Output the [X, Y] coordinate of the center of the cell containing the given text.  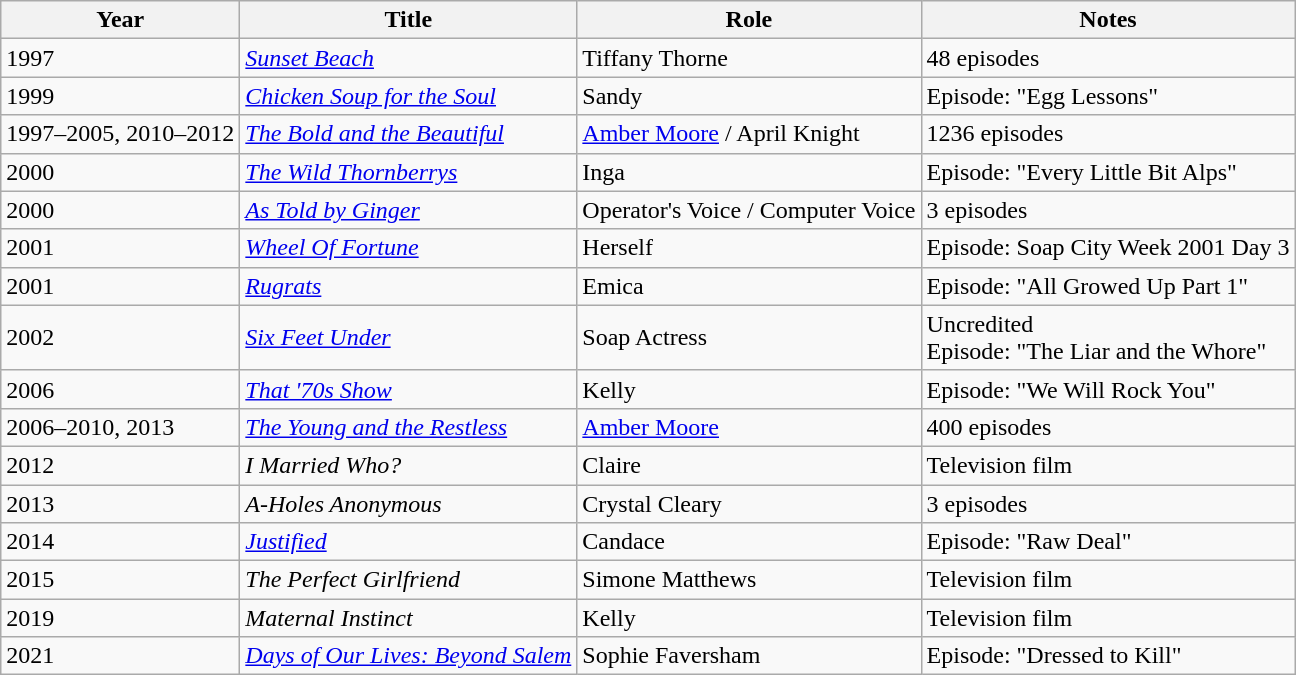
Six Feet Under [408, 338]
2019 [120, 618]
A-Holes Anonymous [408, 503]
2012 [120, 465]
The Bold and the Beautiful [408, 134]
Wheel Of Fortune [408, 248]
Episode: "We Will Rock You" [1108, 389]
Inga [749, 172]
400 episodes [1108, 427]
Simone Matthews [749, 580]
2021 [120, 656]
Operator's Voice / Computer Voice [749, 210]
The Perfect Girlfriend [408, 580]
Notes [1108, 20]
2006 [120, 389]
Sunset Beach [408, 58]
Maternal Instinct [408, 618]
Year [120, 20]
Claire [749, 465]
48 episodes [1108, 58]
1999 [120, 96]
Chicken Soup for the Soul [408, 96]
Episode: "Egg Lessons" [1108, 96]
As Told by Ginger [408, 210]
Justified [408, 542]
Herself [749, 248]
UncreditedEpisode: "The Liar and the Whore" [1108, 338]
Episode: "All Growed Up Part 1" [1108, 286]
Candace [749, 542]
I Married Who? [408, 465]
The Wild Thornberrys [408, 172]
Rugrats [408, 286]
Sandy [749, 96]
1997 [120, 58]
Episode: "Every Little Bit Alps" [1108, 172]
Role [749, 20]
That '70s Show [408, 389]
The Young and the Restless [408, 427]
Crystal Cleary [749, 503]
2015 [120, 580]
1997–2005, 2010–2012 [120, 134]
1236 episodes [1108, 134]
Episode: Soap City Week 2001 Day 3 [1108, 248]
Episode: "Raw Deal" [1108, 542]
Emica [749, 286]
2006–2010, 2013 [120, 427]
Tiffany Thorne [749, 58]
Episode: "Dressed to Kill" [1108, 656]
2002 [120, 338]
Amber Moore / April Knight [749, 134]
Sophie Faversham [749, 656]
Days of Our Lives: Beyond Salem [408, 656]
2014 [120, 542]
Amber Moore [749, 427]
2013 [120, 503]
Soap Actress [749, 338]
Title [408, 20]
